Scan for the cell matching the given text and deliver its (X, Y) coordinate at center. 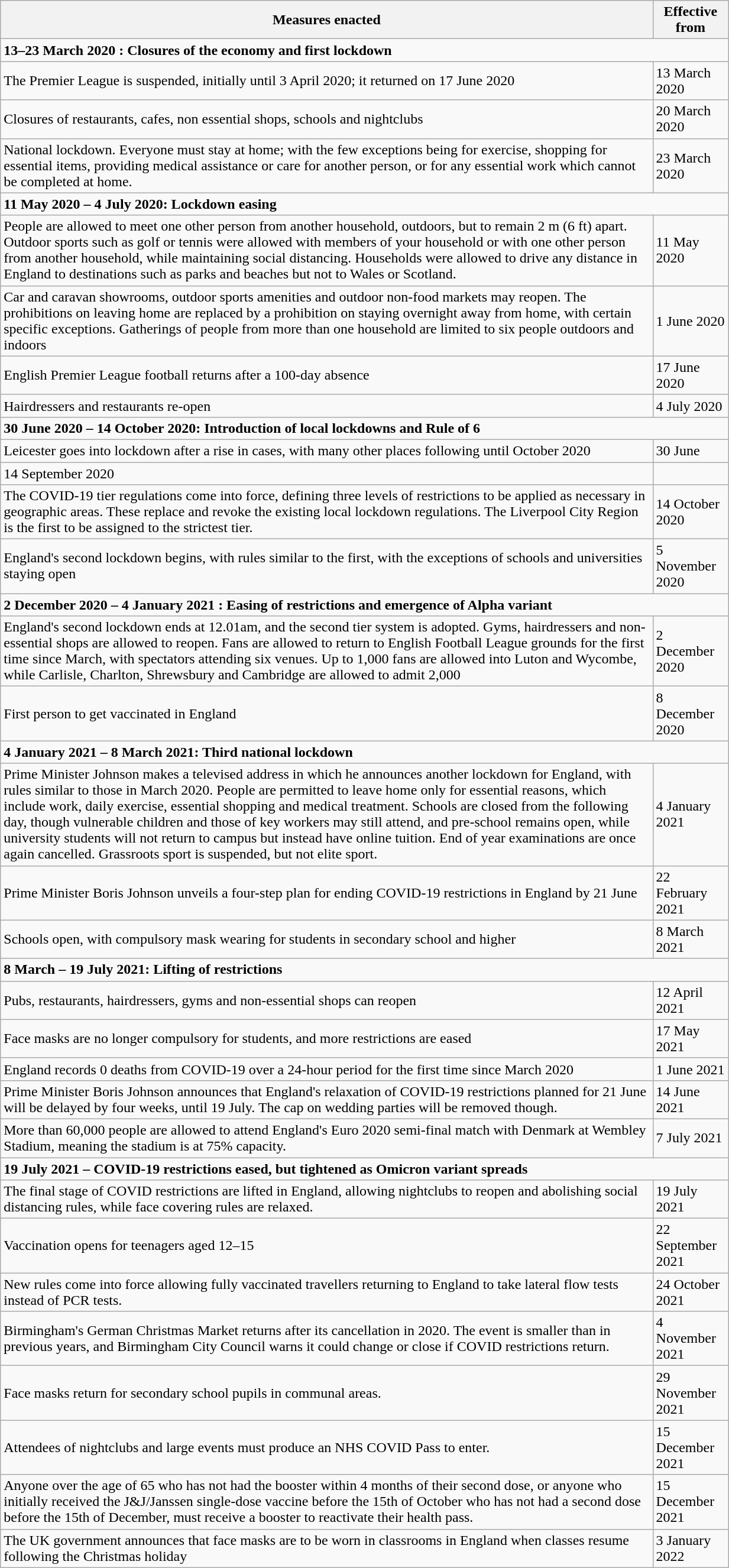
4 January 2021 (691, 815)
13 March 2020 (691, 80)
5 November 2020 (691, 566)
8 December 2020 (691, 714)
4 January 2021 – 8 March 2021: Third national lockdown (364, 752)
Face masks are no longer compulsory for students, and more restrictions are eased (326, 1038)
23 March 2020 (691, 166)
8 March – 19 July 2021: Lifting of restrictions (364, 970)
First person to get vaccinated in England (326, 714)
14 October 2020 (691, 512)
The Premier League is suspended, initially until 3 April 2020; it returned on 17 June 2020 (326, 80)
11 May 2020 – 4 July 2020: Lockdown easing (364, 204)
2 December 2020 (691, 652)
22 September 2021 (691, 1246)
The UK government announces that face masks are to be worn in classrooms in England when classes resume following the Christmas holiday (326, 1548)
17 June 2020 (691, 375)
20 March 2020 (691, 119)
30 June (691, 451)
4 July 2020 (691, 406)
30 June 2020 – 14 October 2020: Introduction of local lockdowns and Rule of 6 (364, 428)
English Premier League football returns after a 100-day absence (326, 375)
1 June 2020 (691, 320)
4 November 2021 (691, 1339)
Hairdressers and restaurants re-open (326, 406)
22 February 2021 (691, 893)
Measures enacted (326, 20)
2 December 2020 – 4 January 2021 : Easing of restrictions and emergence of Alpha variant (364, 605)
New rules come into force allowing fully vaccinated travellers returning to England to take lateral flow tests instead of PCR tests. (326, 1292)
Prime Minister Boris Johnson unveils a four-step plan for ending COVID-19 restrictions in England by 21 June (326, 893)
19 July 2021 (691, 1199)
7 July 2021 (691, 1138)
Attendees of nightclubs and large events must produce an NHS COVID Pass to enter. (326, 1447)
3 January 2022 (691, 1548)
1 June 2021 (691, 1069)
8 March 2021 (691, 939)
England records 0 deaths from COVID-19 over a 24-hour period for the first time since March 2020 (326, 1069)
24 October 2021 (691, 1292)
11 May 2020 (691, 251)
Effective from (691, 20)
29 November 2021 (691, 1393)
Pubs, restaurants, hairdressers, gyms and non-essential shops can reopen (326, 1000)
Schools open, with compulsory mask wearing for students in secondary school and higher (326, 939)
13–23 March 2020 : Closures of the economy and first lockdown (364, 50)
12 April 2021 (691, 1000)
17 May 2021 (691, 1038)
Closures of restaurants, cafes, non essential shops, schools and nightclubs (326, 119)
19 July 2021 – COVID-19 restrictions eased, but tightened as Omicron variant spreads (364, 1169)
14 June 2021 (691, 1100)
14 September 2020 (326, 474)
Leicester goes into lockdown after a rise in cases, with many other places following until October 2020 (326, 451)
England's second lockdown begins, with rules similar to the first, with the exceptions of schools and universities staying open (326, 566)
Vaccination opens for teenagers aged 12–15 (326, 1246)
Face masks return for secondary school pupils in communal areas. (326, 1393)
